Pinpoint the cell where the given text exists, returning its [x, y] midpoint coordinate. 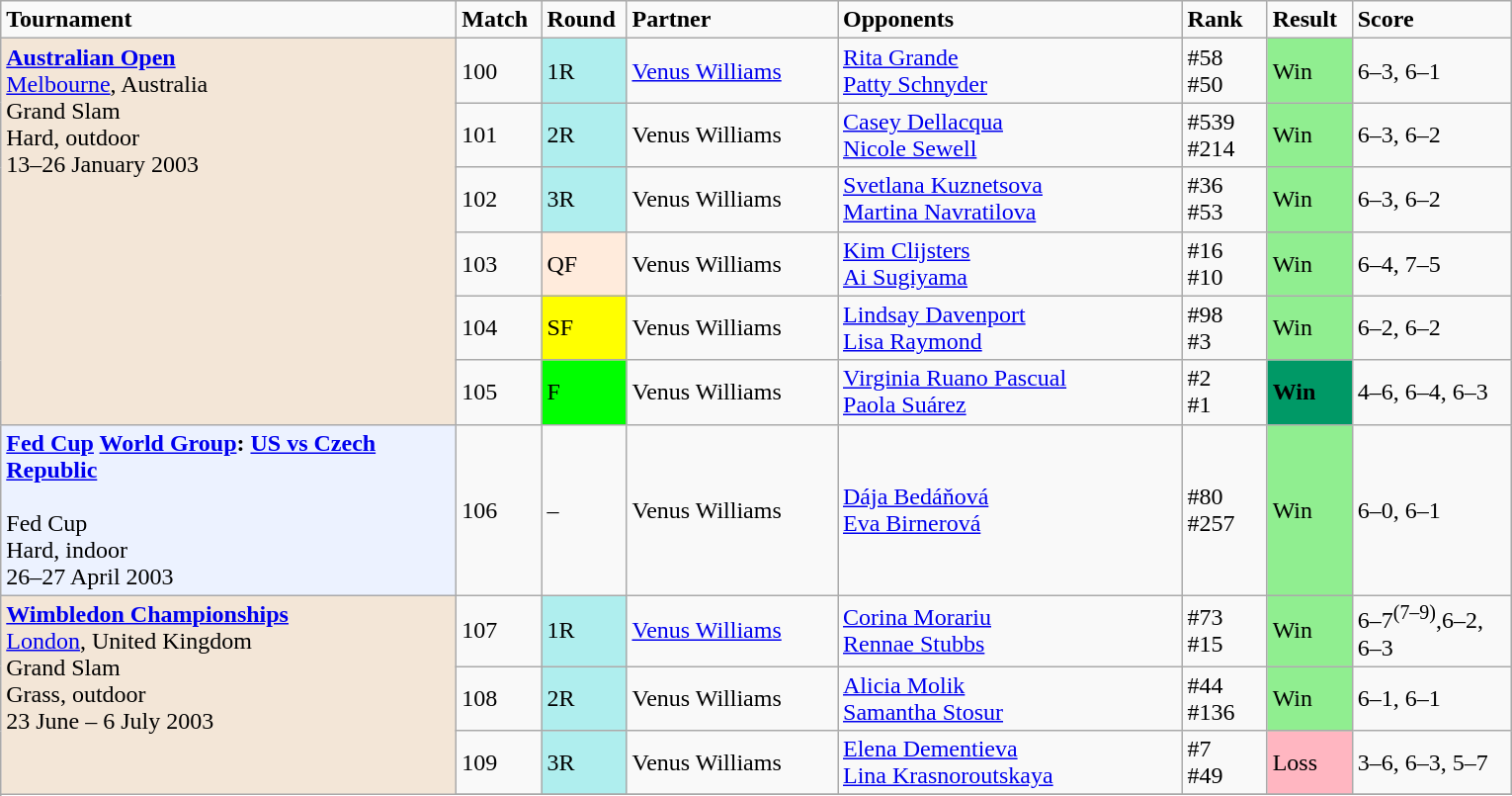
3–6, 6–3, 5–7 [1431, 763]
QF [584, 263]
Elena Dementieva Lina Krasnoroutskaya [1010, 763]
Alicia Molik Samantha Stosur [1010, 698]
#44#136 [1224, 698]
Wimbledon Championships London, United KingdomGrand SlamGrass, outdoor23 June – 6 July 2003 [229, 695]
Result [1309, 20]
105 [499, 392]
6–1, 6–1 [1431, 698]
SF [584, 328]
104 [499, 328]
Opponents [1010, 20]
Kim Clijsters Ai Sugiyama [1010, 263]
Loss [1309, 763]
109 [499, 763]
Corina Morariu Rennae Stubbs [1010, 631]
108 [499, 698]
Virginia Ruano Pascual Paola Suárez [1010, 392]
Australian Open Melbourne, AustraliaGrand SlamHard, outdoor13–26 January 2003 [229, 231]
Partner [732, 20]
6–4, 7–5 [1431, 263]
6–0, 6–1 [1431, 510]
#98#3 [1224, 328]
Lindsay Davenport Lisa Raymond [1010, 328]
Score [1431, 20]
102 [499, 200]
#73#15 [1224, 631]
100 [499, 71]
6–3, 6–1 [1431, 71]
Svetlana Kuznetsova Martina Navratilova [1010, 200]
#58#50 [1224, 71]
#80#257 [1224, 510]
#539#214 [1224, 134]
103 [499, 263]
Match [499, 20]
6–2, 6–2 [1431, 328]
Tournament [229, 20]
F [584, 392]
Round [584, 20]
6–7(7–9),6–2, 6–3 [1431, 631]
Rank [1224, 20]
– [584, 510]
Fed Cup World Group: US vs Czech Republic Fed Cup Hard, indoor 26–27 April 2003 [229, 510]
Casey Dellacqua Nicole Sewell [1010, 134]
Dája Bedáňová Eva Birnerová [1010, 510]
106 [499, 510]
101 [499, 134]
107 [499, 631]
Rita Grande Patty Schnyder [1010, 71]
#36#53 [1224, 200]
#2#1 [1224, 392]
#16#10 [1224, 263]
#7#49 [1224, 763]
4–6, 6–4, 6–3 [1431, 392]
